Extract the [X, Y] coordinate from the center of the cell holding the provided text.  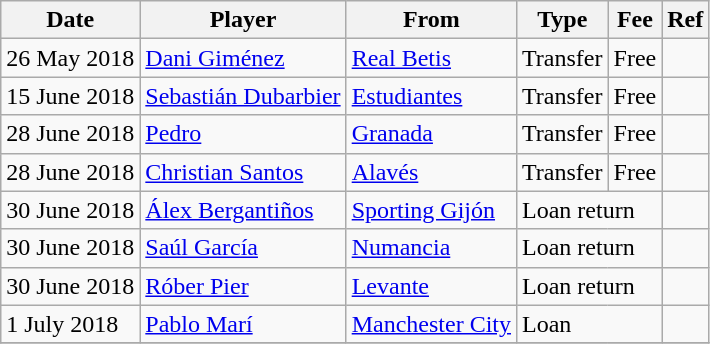
From [431, 20]
Loan [590, 324]
Róber Pier [243, 286]
1 July 2018 [70, 324]
Dani Giménez [243, 58]
Player [243, 20]
Date [70, 20]
Sebastián Dubarbier [243, 96]
Estudiantes [431, 96]
15 June 2018 [70, 96]
Alavés [431, 172]
Saúl García [243, 248]
26 May 2018 [70, 58]
Numancia [431, 248]
Granada [431, 134]
Manchester City [431, 324]
Álex Bergantiños [243, 210]
Levante [431, 286]
Christian Santos [243, 172]
Type [563, 20]
Pablo Marí [243, 324]
Fee [635, 20]
Pedro [243, 134]
Real Betis [431, 58]
Ref [686, 20]
Sporting Gijón [431, 210]
